Return [x, y] of the center of cell containing provided text 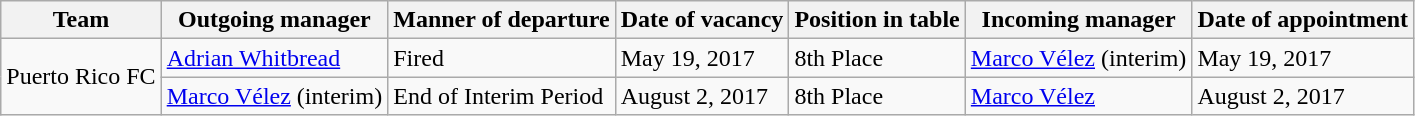
Team [81, 20]
Date of vacancy [702, 20]
Adrian Whitbread [274, 58]
Fired [502, 58]
End of Interim Period [502, 96]
Position in table [877, 20]
Manner of departure [502, 20]
Outgoing manager [274, 20]
Puerto Rico FC [81, 77]
Date of appointment [1303, 20]
Incoming manager [1078, 20]
Marco Vélez [1078, 96]
